From the cell containing the given text, extract its center point as [X, Y] coordinate. 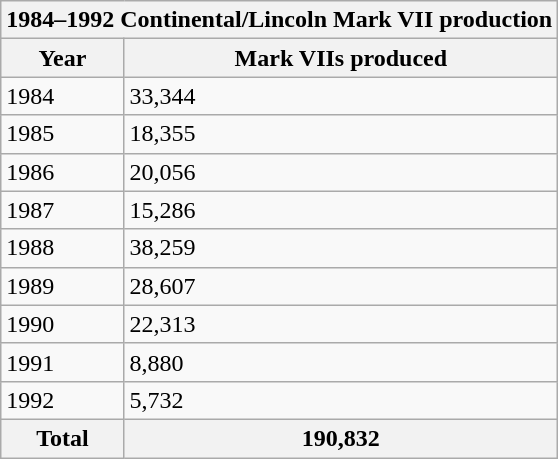
20,056 [341, 172]
1986 [62, 172]
38,259 [341, 248]
8,880 [341, 362]
5,732 [341, 400]
15,286 [341, 210]
1990 [62, 324]
28,607 [341, 286]
1988 [62, 248]
Total [62, 438]
1985 [62, 134]
1991 [62, 362]
190,832 [341, 438]
18,355 [341, 134]
1989 [62, 286]
1984–1992 Continental/Lincoln Mark VII production [280, 20]
Year [62, 58]
1984 [62, 96]
1992 [62, 400]
22,313 [341, 324]
Mark VIIs produced [341, 58]
1987 [62, 210]
33,344 [341, 96]
